Find where the given text appears and provide that cell's center as [X, Y] coordinate. 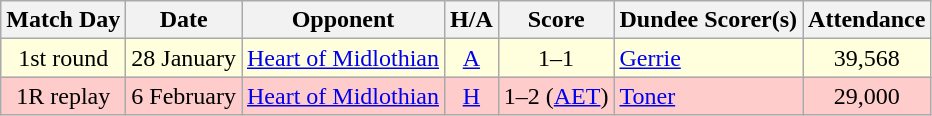
Dundee Scorer(s) [708, 20]
Date [184, 20]
A [472, 58]
29,000 [867, 96]
6 February [184, 96]
Opponent [344, 20]
1–1 [556, 58]
H/A [472, 20]
1–2 (AET) [556, 96]
Gerrie [708, 58]
1st round [64, 58]
Match Day [64, 20]
Score [556, 20]
Attendance [867, 20]
39,568 [867, 58]
Toner [708, 96]
1R replay [64, 96]
H [472, 96]
28 January [184, 58]
